Determine the [x, y] coordinate at the center of the cell enclosing the given text.  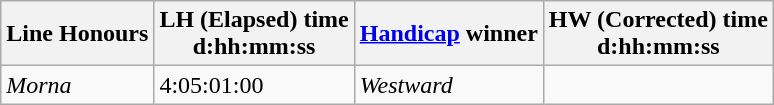
Handicap winner [448, 34]
Westward [448, 85]
HW (Corrected) time d:hh:mm:ss [658, 34]
LH (Elapsed) time d:hh:mm:ss [254, 34]
Line Honours [78, 34]
Morna [78, 85]
4:05:01:00 [254, 85]
